Provide the (x, y) coordinate of the cell's center where the given text is located.  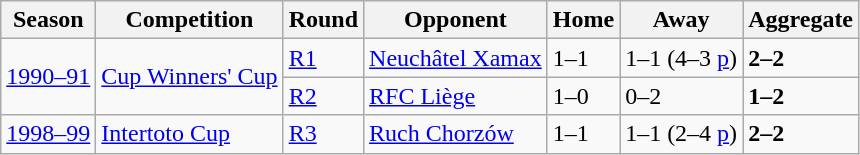
R2 (323, 96)
1–1 (2–4 p) (682, 134)
1998–99 (48, 134)
Neuchâtel Xamax (456, 58)
Intertoto Cup (190, 134)
RFC Liège (456, 96)
1–1 (4–3 p) (682, 58)
Home (583, 20)
1–2 (801, 96)
Ruch Chorzów (456, 134)
Aggregate (801, 20)
1–0 (583, 96)
Season (48, 20)
1990–91 (48, 77)
Away (682, 20)
Round (323, 20)
R3 (323, 134)
Competition (190, 20)
Cup Winners' Cup (190, 77)
Opponent (456, 20)
0–2 (682, 96)
R1 (323, 58)
